Search for the cell housing the specified text and yield its [x, y] center coordinate. 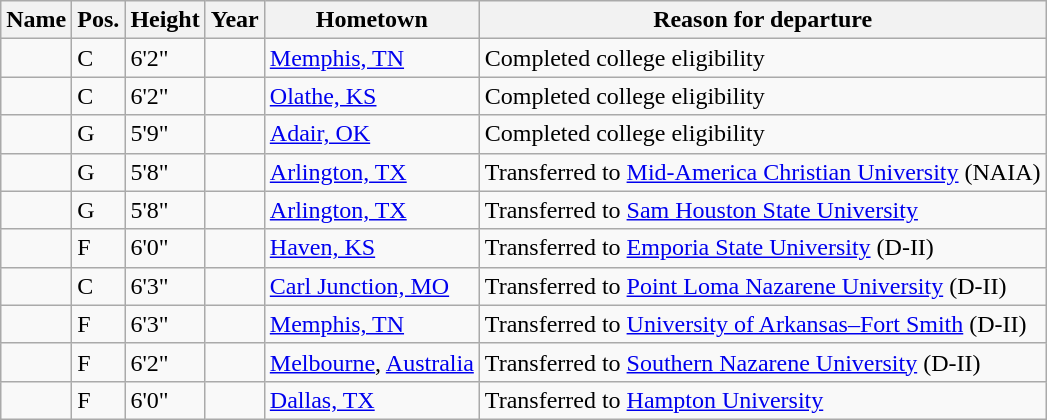
Year [234, 20]
Transferred to Southern Nazarene University (D-II) [762, 362]
Transferred to Point Loma Nazarene University (D-II) [762, 286]
Pos. [98, 20]
Olathe, KS [372, 96]
Adair, OK [372, 134]
Name [36, 20]
Height [165, 20]
Hometown [372, 20]
Transferred to University of Arkansas–Fort Smith (D-II) [762, 324]
Melbourne, Australia [372, 362]
Transferred to Hampton University [762, 400]
Transferred to Emporia State University (D-II) [762, 248]
Reason for departure [762, 20]
5'9" [165, 134]
Carl Junction, MO [372, 286]
Dallas, TX [372, 400]
Haven, KS [372, 248]
Transferred to Mid-America Christian University (NAIA) [762, 172]
Transferred to Sam Houston State University [762, 210]
